Find where the given text appears and provide that cell's center as (X, Y) coordinate. 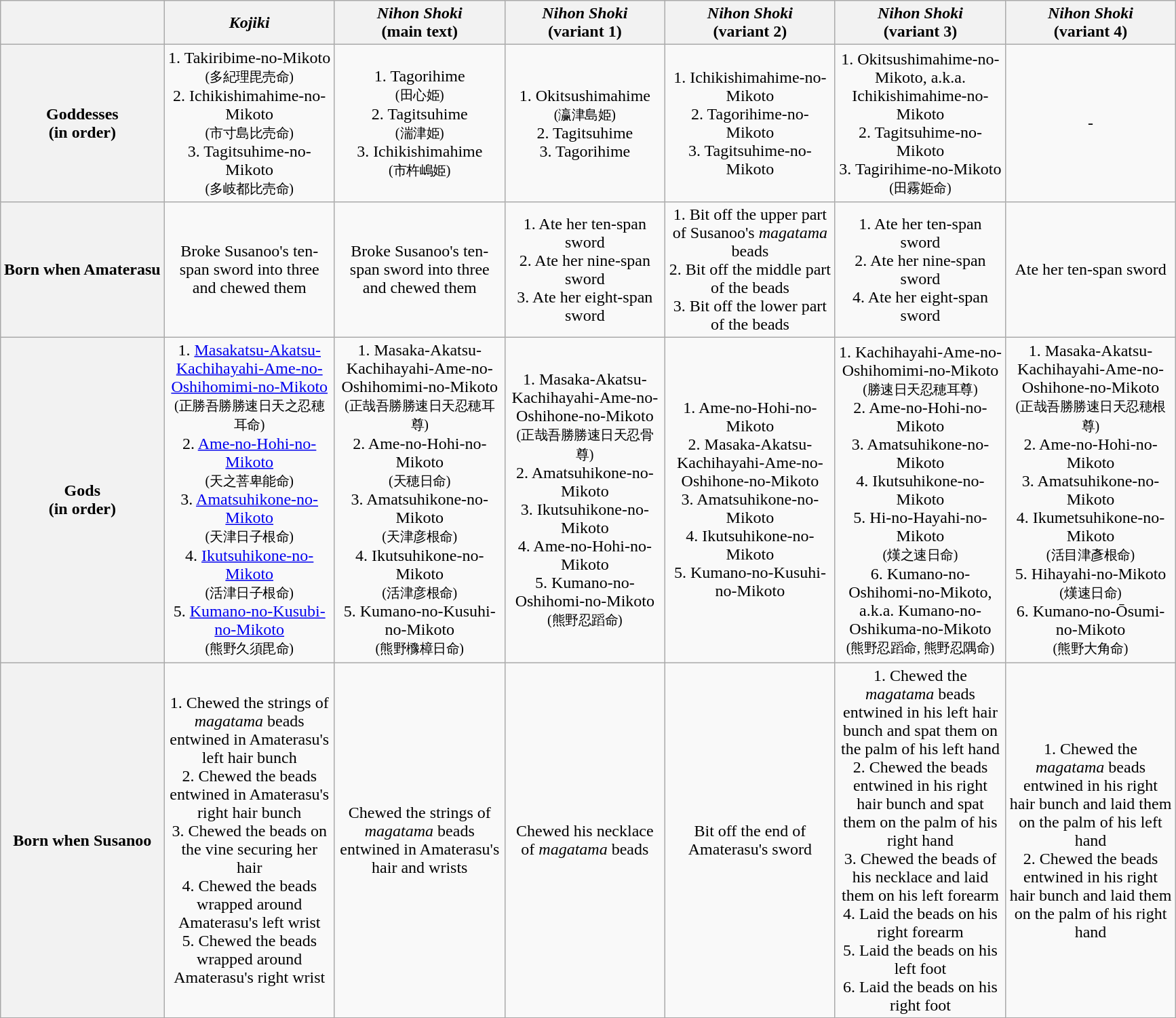
1. Okitsushimahime-no-Mikoto, a.k.a. Ichikishimahime-no-Mikoto2. Tagitsuhime-no-Mikoto3. Tagirihime-no-Mikoto(田霧姫命) (920, 123)
1. Ate her ten-span sword2. Ate her nine-span sword4. Ate her eight-span sword (920, 269)
1. Ichikishimahime-no-Mikoto2. Tagorihime-no-Mikoto3. Tagitsuhime-no-Mikoto (750, 123)
- (1091, 123)
1. Bit off the upper part of Susanoo's magatama beads2. Bit off the middle part of the beads3. Bit off the lower part of the beads (750, 269)
Goddesses(in order) (82, 123)
Nihon Shoki(variant 4) (1091, 23)
Kojiki (250, 23)
Nihon Shoki(variant 3) (920, 23)
Nihon Shoki(main text) (419, 23)
1. Takiribime-no-Mikoto(多紀理毘売命)2. Ichikishimahime-no-Mikoto(市寸島比売命)3. Tagitsuhime-no-Mikoto(多岐都比売命) (250, 123)
Born when Susanoo (82, 840)
Chewed his necklace of magatama beads (585, 840)
1. Tagorihime(田心姫)2. Tagitsuhime(湍津姫)3. Ichikishimahime(市杵嶋姫) (419, 123)
1. Okitsushimahime(瀛津島姫)2. Tagitsuhime3. Tagorihime (585, 123)
Nihon Shoki(variant 2) (750, 23)
Chewed the strings of magatama beads entwined in Amaterasu's hair and wrists (419, 840)
Ate her ten-span sword (1091, 269)
Nihon Shoki(variant 1) (585, 23)
Bit off the end of Amaterasu's sword (750, 840)
1. Ate her ten-span sword2. Ate her nine-span sword3. Ate her eight-span sword (585, 269)
Born when Amaterasu (82, 269)
Gods(in order) (82, 499)
